Provide the (X, Y) coordinate of the cell's center where the given text is located.  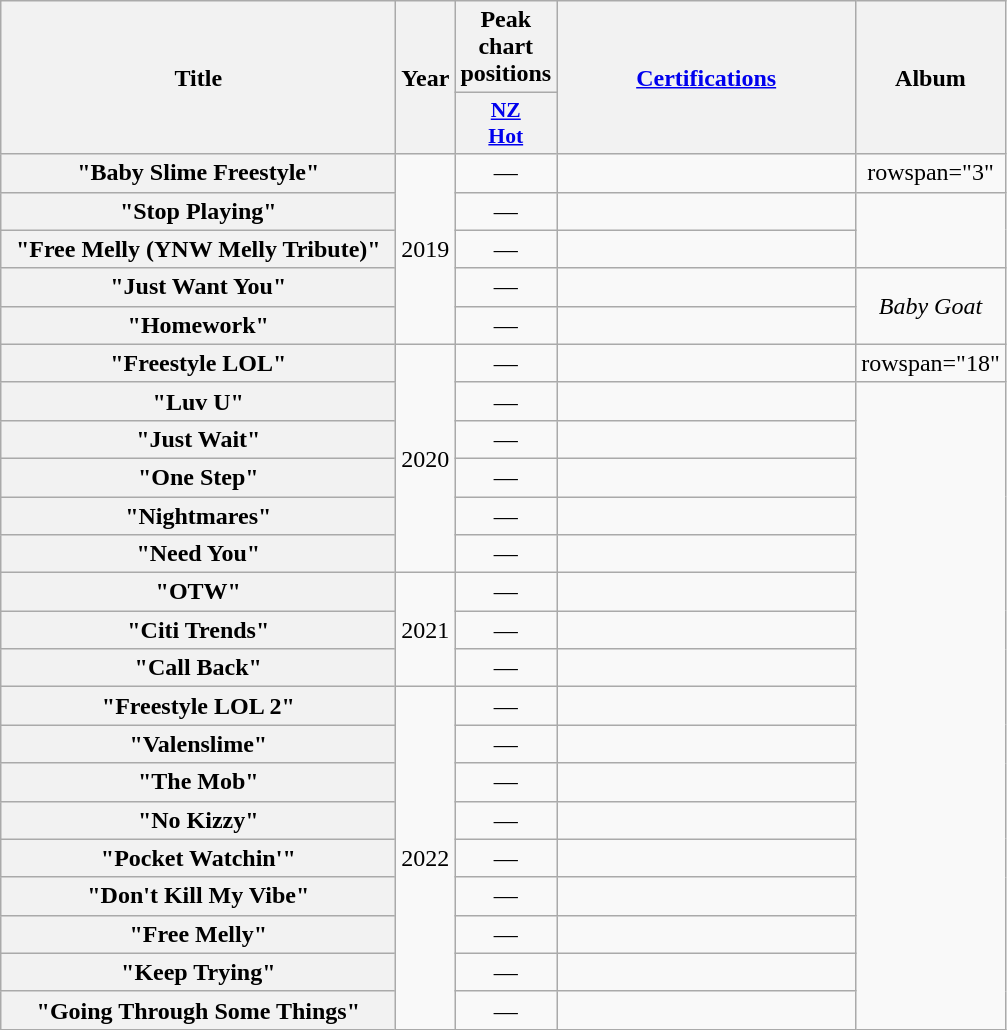
"The Mob" (198, 782)
2019 (426, 249)
Certifications (706, 78)
"Freestyle LOL 2" (198, 706)
"Baby Slime Freestyle" (198, 173)
"Call Back" (198, 668)
"Nightmares" (198, 515)
"Valenslime" (198, 744)
"Keep Trying" (198, 972)
2021 (426, 630)
"OTW" (198, 592)
"Need You" (198, 554)
Album (931, 78)
NZHot (506, 124)
Baby Goat (931, 306)
"Freestyle LOL" (198, 363)
Title (198, 78)
"Just Want You" (198, 287)
Year (426, 78)
"Going Through Some Things" (198, 1010)
"Pocket Watchin'" (198, 858)
"Luv U" (198, 401)
"One Step" (198, 477)
"Stop Playing" (198, 211)
2020 (426, 458)
"Just Wait" (198, 439)
rowspan="18" (931, 363)
"Free Melly (YNW Melly Tribute)" (198, 249)
"Free Melly" (198, 934)
"No Kizzy" (198, 820)
Peak chart positions (506, 47)
2022 (426, 858)
"Citi Trends" (198, 630)
"Don't Kill My Vibe" (198, 896)
rowspan="3" (931, 173)
"Homework" (198, 325)
